From the cell containing the given text, extract its center point as (X, Y) coordinate. 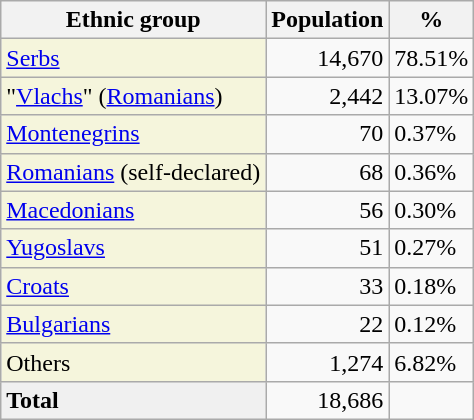
68 (328, 172)
Montenegrins (134, 134)
Romanians (self-declared) (134, 172)
Serbs (134, 58)
51 (328, 248)
0.36% (432, 172)
Population (328, 20)
Yugoslavs (134, 248)
78.51% (432, 58)
"Vlachs" (Romanians) (134, 96)
Ethnic group (134, 20)
56 (328, 210)
2,442 (328, 96)
0.37% (432, 134)
Macedonians (134, 210)
Croats (134, 286)
13.07% (432, 96)
0.18% (432, 286)
18,686 (328, 400)
0.27% (432, 248)
1,274 (328, 362)
70 (328, 134)
6.82% (432, 362)
0.30% (432, 210)
33 (328, 286)
14,670 (328, 58)
Total (134, 400)
% (432, 20)
Others (134, 362)
22 (328, 324)
0.12% (432, 324)
Bulgarians (134, 324)
